Identify which cell holds the provided text, then report its (x, y) central coordinate. 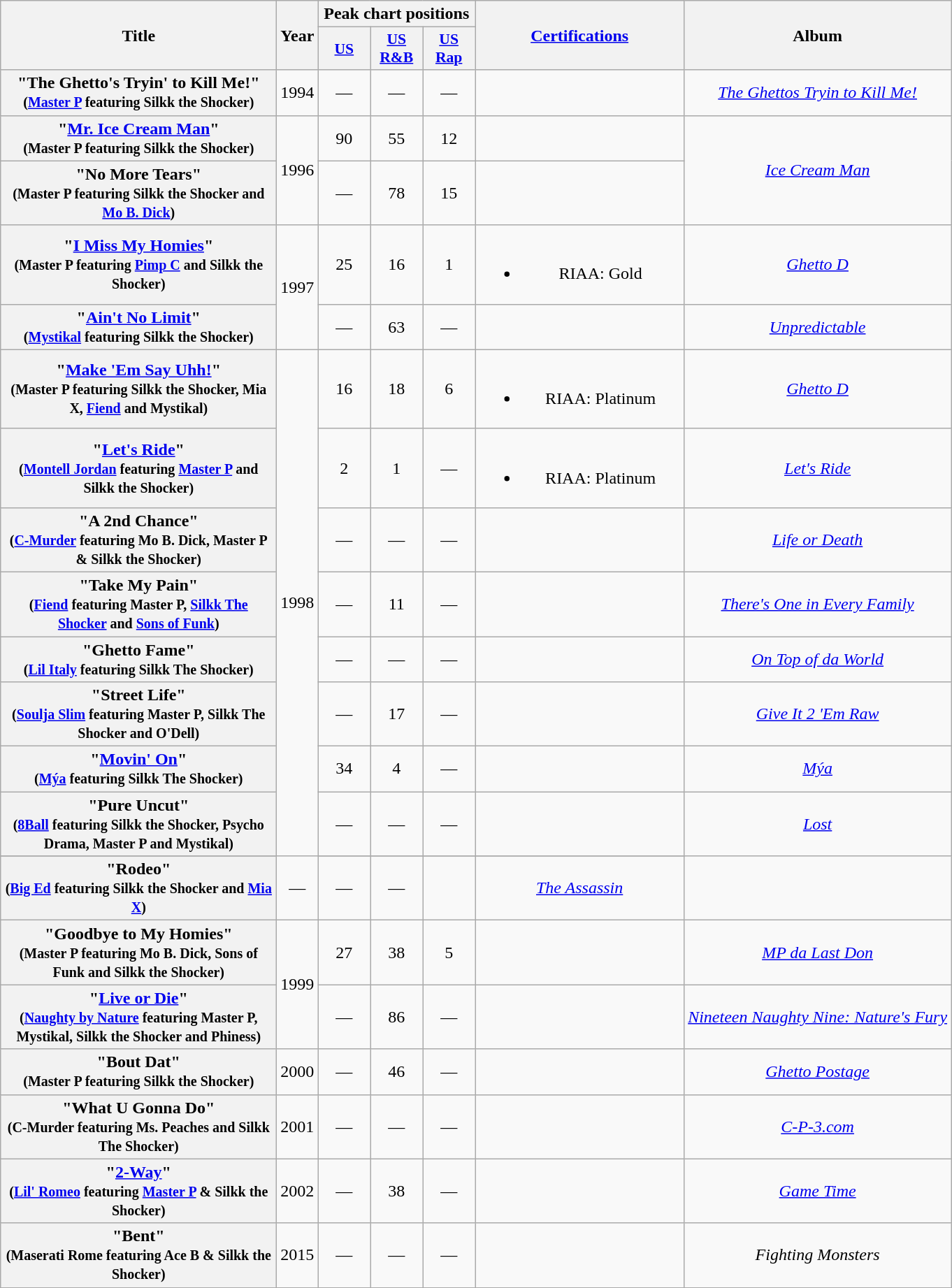
Give It 2 'Em Raw (818, 714)
63 (397, 327)
"Live or Die"(Naughty by Nature featuring Master P, Mystikal, Silkk the Shocker and Phiness) (138, 1017)
"Bent"(Maserati Rome featuring Ace B & Silkk the Shocker) (138, 1255)
Let's Ride (818, 468)
"Make 'Em Say Uhh!"(Master P featuring Silkk the Shocker, Mia X, Fiend and Mystikal) (138, 389)
"Let's Ride"(Montell Jordan featuring Master P and Silkk the Shocker) (138, 468)
90 (344, 138)
1994 (298, 92)
RIAA: Gold (580, 264)
"Bout Dat"(Master P featuring Silkk the Shocker) (138, 1072)
"A 2nd Chance"(C-Murder featuring Mo B. Dick, Master P & Silkk the Shocker) (138, 540)
2002 (298, 1191)
Mýa (818, 769)
"Street Life"(Soulja Slim featuring Master P, Silkk The Shocker and O'Dell) (138, 714)
Life or Death (818, 540)
"Rodeo"(Big Ed featuring Silkk the Shocker and Mia X) (138, 888)
US (344, 49)
The Assassin (580, 888)
"What U Gonna Do"(C-Murder featuring Ms. Peaches and Silkk The Shocker) (138, 1127)
There's One in Every Family (818, 604)
2000 (298, 1072)
6 (449, 389)
78 (397, 193)
"Pure Uncut"(8Ball featuring Silkk the Shocker, Psycho Drama, Master P and Mystikal) (138, 824)
On Top of da World (818, 658)
"Movin' On"(Mýa featuring Silkk The Shocker) (138, 769)
1997 (298, 287)
"Goodbye to My Homies"(Master P featuring Mo B. Dick, Sons of Funk and Silkk the Shocker) (138, 953)
1999 (298, 985)
"I Miss My Homies"(Master P featuring Pimp C and Silkk the Shocker) (138, 264)
46 (397, 1072)
25 (344, 264)
1998 (298, 602)
Year (298, 35)
15 (449, 193)
USRap (449, 49)
Peak chart positions (397, 14)
"No More Tears"(Master P featuring Silkk the Shocker and Mo B. Dick) (138, 193)
"The Ghetto's Tryin' to Kill Me!"(Master P featuring Silkk the Shocker) (138, 92)
34 (344, 769)
Album (818, 35)
55 (397, 138)
"Ghetto Fame"(Lil Italy featuring Silkk The Shocker) (138, 658)
2 (344, 468)
Title (138, 35)
"2-Way"(Lil' Romeo featuring Master P & Silkk the Shocker) (138, 1191)
C-P-3.com (818, 1127)
4 (397, 769)
Fighting Monsters (818, 1255)
Unpredictable (818, 327)
Ghetto Postage (818, 1072)
"Take My Pain"(Fiend featuring Master P, Silkk The Shocker and Sons of Funk) (138, 604)
27 (344, 953)
2015 (298, 1255)
Lost (818, 824)
1996 (298, 171)
12 (449, 138)
18 (397, 389)
"Ain't No Limit"(Mystikal featuring Silkk the Shocker) (138, 327)
2001 (298, 1127)
Game Time (818, 1191)
5 (449, 953)
86 (397, 1017)
Certifications (580, 35)
"Mr. Ice Cream Man"(Master P featuring Silkk the Shocker) (138, 138)
11 (397, 604)
Nineteen Naughty Nine: Nature's Fury (818, 1017)
17 (397, 714)
MP da Last Don (818, 953)
The Ghettos Tryin to Kill Me! (818, 92)
USR&B (397, 49)
Ice Cream Man (818, 171)
